Capture the cell that displays the provided text and extract its [X, Y] central coordinate. 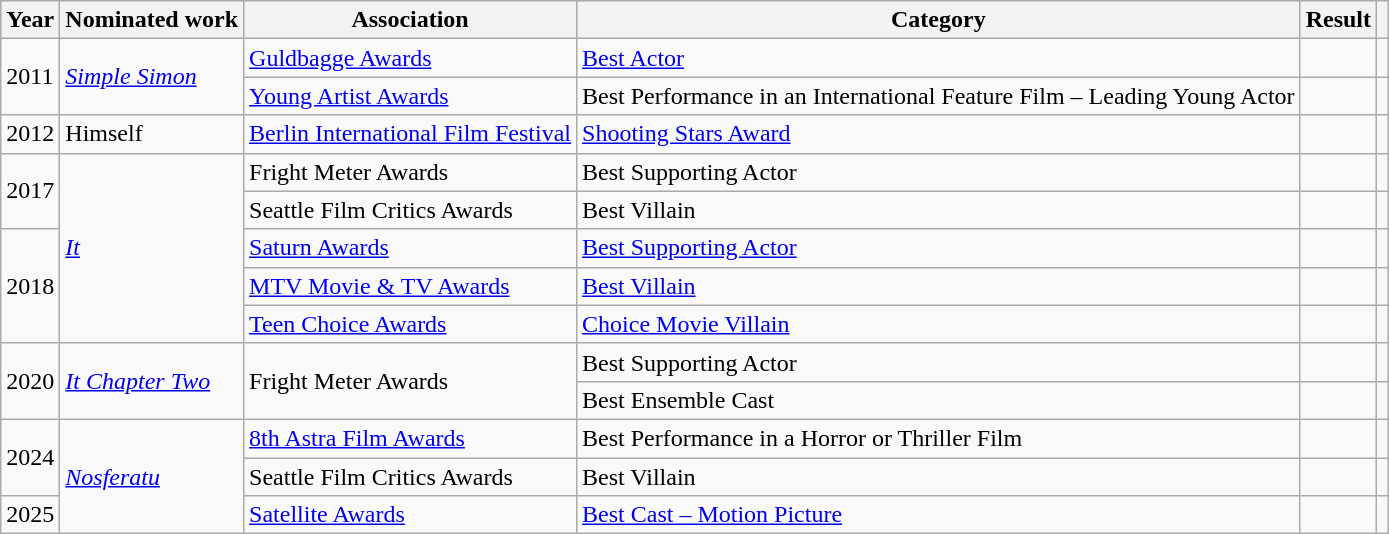
Best Actor [939, 58]
It [152, 248]
Nominated work [152, 20]
Best Cast – Motion Picture [939, 515]
2020 [30, 381]
Saturn Awards [410, 248]
Nosferatu [152, 476]
2011 [30, 77]
8th Astra Film Awards [410, 438]
Satellite Awards [410, 515]
Berlin International Film Festival [410, 134]
MTV Movie & TV Awards [410, 286]
It Chapter Two [152, 381]
Category [939, 20]
2017 [30, 191]
2025 [30, 515]
Best Performance in a Horror or Thriller Film [939, 438]
Association [410, 20]
Guldbagge Awards [410, 58]
Choice Movie Villain [939, 324]
Best Performance in an International Feature Film – Leading Young Actor [939, 96]
Young Artist Awards [410, 96]
Simple Simon [152, 77]
Shooting Stars Award [939, 134]
Result [1338, 20]
Year [30, 20]
Himself [152, 134]
2012 [30, 134]
2018 [30, 286]
2024 [30, 457]
Best Ensemble Cast [939, 400]
Teen Choice Awards [410, 324]
